Pinpoint the cell where the given text exists, returning its [x, y] midpoint coordinate. 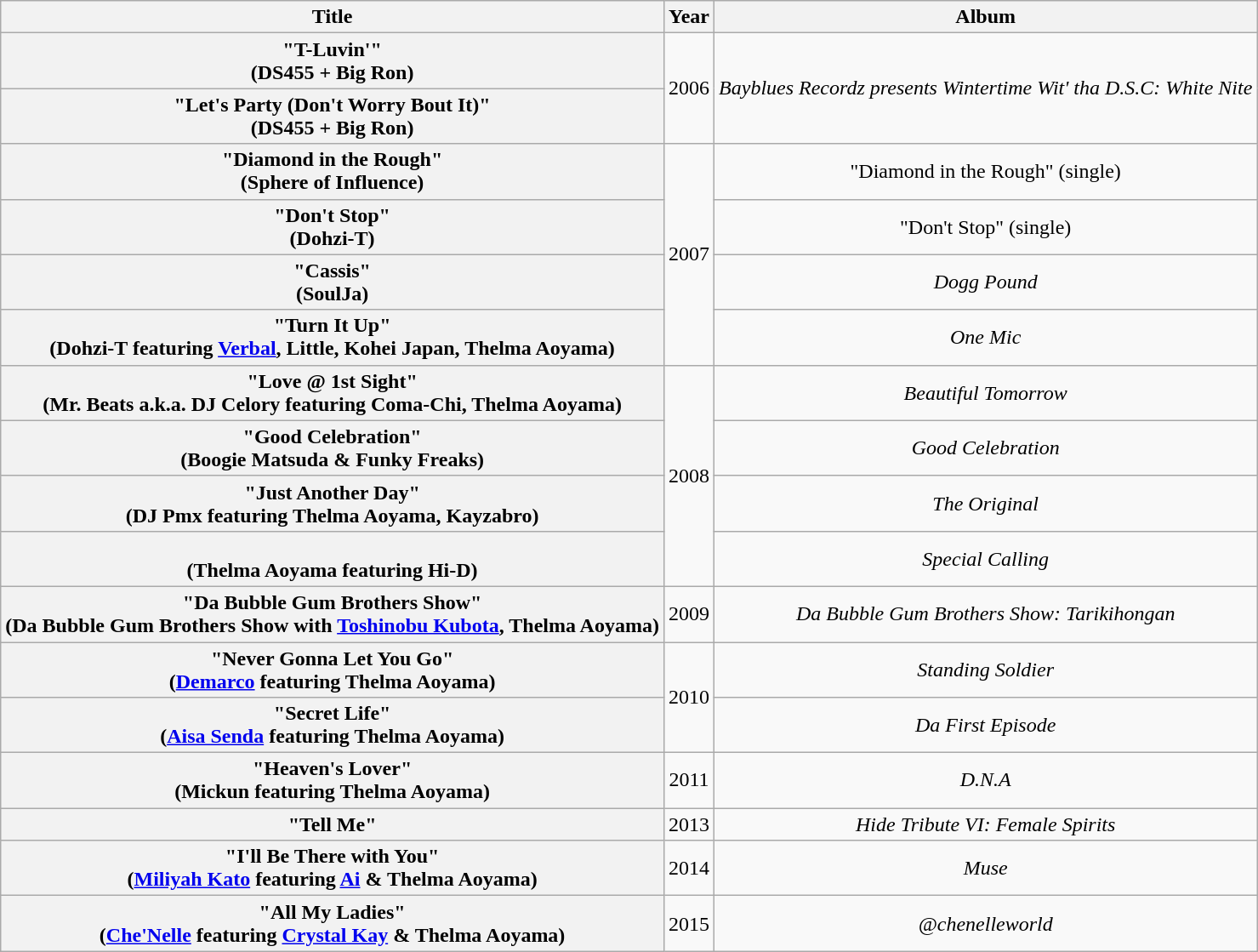
@chenelleworld [986, 924]
2007 [689, 254]
"Diamond in the Rough" (single) [986, 172]
2006 [689, 88]
"Cassis"(SoulJa) [333, 282]
"Love @ 1st Sight"(Mr. Beats a.k.a. DJ Celory featuring Coma-Chi, Thelma Aoyama) [333, 393]
2013 [689, 824]
"Da Bubble Gum Brothers Show"(Da Bubble Gum Brothers Show with Toshinobu Kubota, Thelma Aoyama) [333, 614]
2010 [689, 697]
"Don't Stop"(Dohzi-T) [333, 226]
Da First Episode [986, 725]
"Good Celebration"(Boogie Matsuda & Funky Freaks) [333, 447]
Da Bubble Gum Brothers Show: Tarikihongan [986, 614]
2014 [689, 868]
Year [689, 17]
2015 [689, 924]
Muse [986, 868]
Special Calling [986, 558]
The Original [986, 504]
One Mic [986, 337]
Hide Tribute VI: Female Spirits [986, 824]
"Let's Party (Don't Worry Bout It)"(DS455 + Big Ron) [333, 116]
D.N.A [986, 781]
Standing Soldier [986, 669]
2008 [689, 476]
Dogg Pound [986, 282]
"Heaven's Lover"(Mickun featuring Thelma Aoyama) [333, 781]
2009 [689, 614]
(Thelma Aoyama featuring Hi-D) [333, 558]
"I'll Be There with You"(Miliyah Kato featuring Ai & Thelma Aoyama) [333, 868]
"Just Another Day"(DJ Pmx featuring Thelma Aoyama, Kayzabro) [333, 504]
Album [986, 17]
"Never Gonna Let You Go"(Demarco featuring Thelma Aoyama) [333, 669]
Bayblues Recordz presents Wintertime Wit' tha D.S.C: White Nite [986, 88]
"Secret Life"(Aisa Senda featuring Thelma Aoyama) [333, 725]
Title [333, 17]
Good Celebration [986, 447]
"Diamond in the Rough"(Sphere of Influence) [333, 172]
2011 [689, 781]
"Don't Stop" (single) [986, 226]
"Tell Me" [333, 824]
"All My Ladies"(Che'Nelle featuring Crystal Kay & Thelma Aoyama) [333, 924]
Beautiful Tomorrow [986, 393]
"T-Luvin'"(DS455 + Big Ron) [333, 61]
"Turn It Up"(Dohzi-T featuring Verbal, Little, Kohei Japan, Thelma Aoyama) [333, 337]
